Return [X, Y] of the center of cell containing provided text 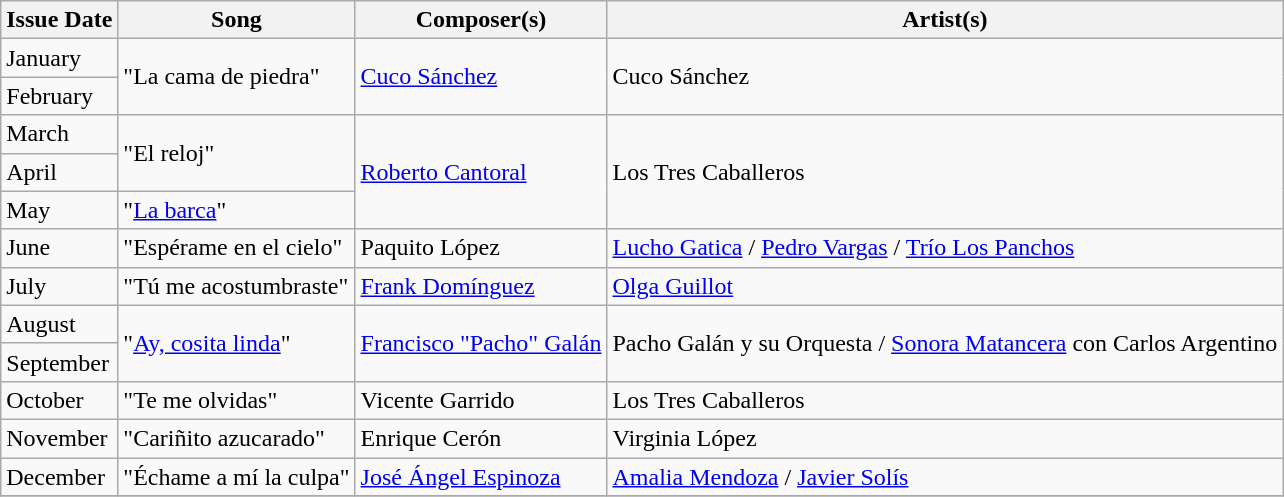
February [60, 96]
Francisco "Pacho" Galán [481, 343]
Enrique Cerón [481, 438]
"Espérame en el cielo" [236, 248]
Vicente Garrido [481, 400]
May [60, 210]
Composer(s) [481, 20]
Amalia Mendoza / Javier Solís [945, 477]
Olga Guillot [945, 286]
Virginia López [945, 438]
Lucho Gatica / Pedro Vargas / Trío Los Panchos [945, 248]
July [60, 286]
"Ay, cosita linda" [236, 343]
August [60, 324]
November [60, 438]
October [60, 400]
June [60, 248]
"Tú me acostumbraste" [236, 286]
"La barca" [236, 210]
January [60, 58]
"El reloj" [236, 153]
September [60, 362]
Issue Date [60, 20]
March [60, 134]
"Te me olvidas" [236, 400]
Pacho Galán y su Orquesta / Sonora Matancera con Carlos Argentino [945, 343]
"Cariñito azucarado" [236, 438]
Roberto Cantoral [481, 172]
Song [236, 20]
Frank Domínguez [481, 286]
Artist(s) [945, 20]
December [60, 477]
April [60, 172]
Paquito López [481, 248]
"Échame a mí la culpa" [236, 477]
"La cama de piedra" [236, 77]
José Ángel Espinoza [481, 477]
